Identify which cell holds the provided text, then report its (x, y) central coordinate. 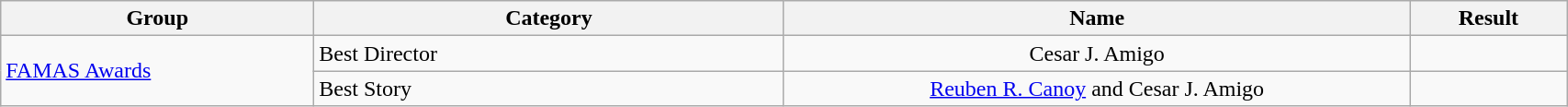
Name (1097, 18)
Result (1488, 18)
Category (549, 18)
Cesar J. Amigo (1097, 53)
Best Story (549, 89)
Group (158, 18)
Best Director (549, 53)
FAMAS Awards (158, 71)
Reuben R. Canoy and Cesar J. Amigo (1097, 89)
